Pinpoint the cell where the given text exists, returning its [x, y] midpoint coordinate. 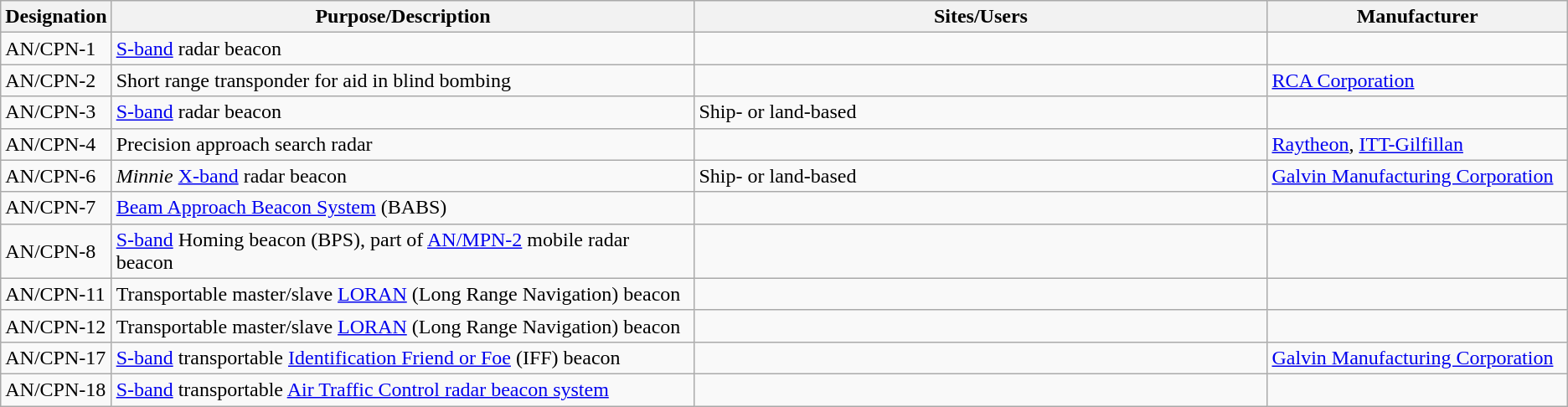
AN/CPN-1 [56, 49]
Minnie X-band radar beacon [403, 176]
AN/CPN-18 [56, 389]
Sites/Users [981, 17]
Raytheon, ITT-Gilfillan [1417, 144]
S-band Homing beacon (BPS), part of AN/MPN-2 mobile radar beacon [403, 251]
Designation [56, 17]
AN/CPN-3 [56, 112]
AN/CPN-2 [56, 80]
AN/CPN-7 [56, 208]
AN/CPN-11 [56, 294]
AN/CPN-17 [56, 358]
S-band transportable Air Traffic Control radar beacon system [403, 389]
Purpose/Description [403, 17]
S-band transportable Identification Friend or Foe (IFF) beacon [403, 358]
AN/CPN-8 [56, 251]
AN/CPN-6 [56, 176]
Precision approach search radar [403, 144]
AN/CPN-4 [56, 144]
Manufacturer [1417, 17]
AN/CPN-12 [56, 326]
Short range transponder for aid in blind bombing [403, 80]
RCA Corporation [1417, 80]
Beam Approach Beacon System (BABS) [403, 208]
